Search for the cell housing the specified text and yield its [x, y] center coordinate. 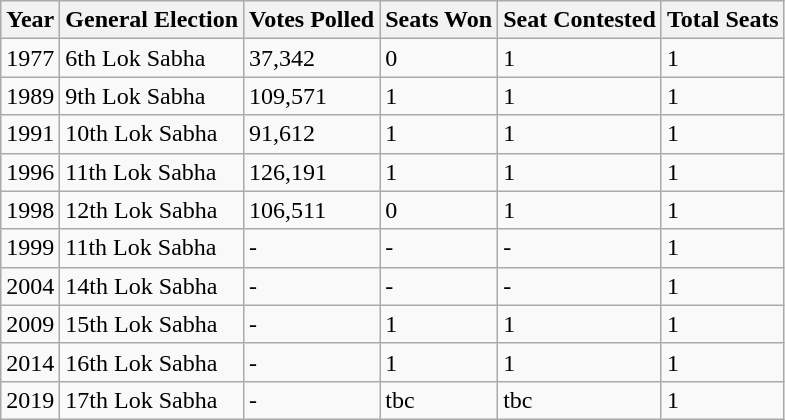
106,511 [312, 210]
Votes Polled [312, 20]
1989 [30, 96]
Year [30, 20]
Seat Contested [580, 20]
1998 [30, 210]
126,191 [312, 172]
1991 [30, 134]
17th Lok Sabha [152, 400]
General Election [152, 20]
1977 [30, 58]
10th Lok Sabha [152, 134]
2014 [30, 362]
2004 [30, 286]
2009 [30, 324]
Seats Won [439, 20]
1996 [30, 172]
12th Lok Sabha [152, 210]
14th Lok Sabha [152, 286]
37,342 [312, 58]
109,571 [312, 96]
15th Lok Sabha [152, 324]
16th Lok Sabha [152, 362]
2019 [30, 400]
9th Lok Sabha [152, 96]
1999 [30, 248]
91,612 [312, 134]
6th Lok Sabha [152, 58]
Total Seats [722, 20]
